Return (X, Y) of the center of cell containing provided text 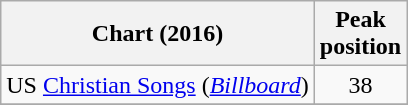
38 (360, 85)
Peak position (360, 34)
US Christian Songs (Billboard) (158, 85)
Chart (2016) (158, 34)
